Detect which cell encompasses the target text, then output its [X, Y] center coordinate. 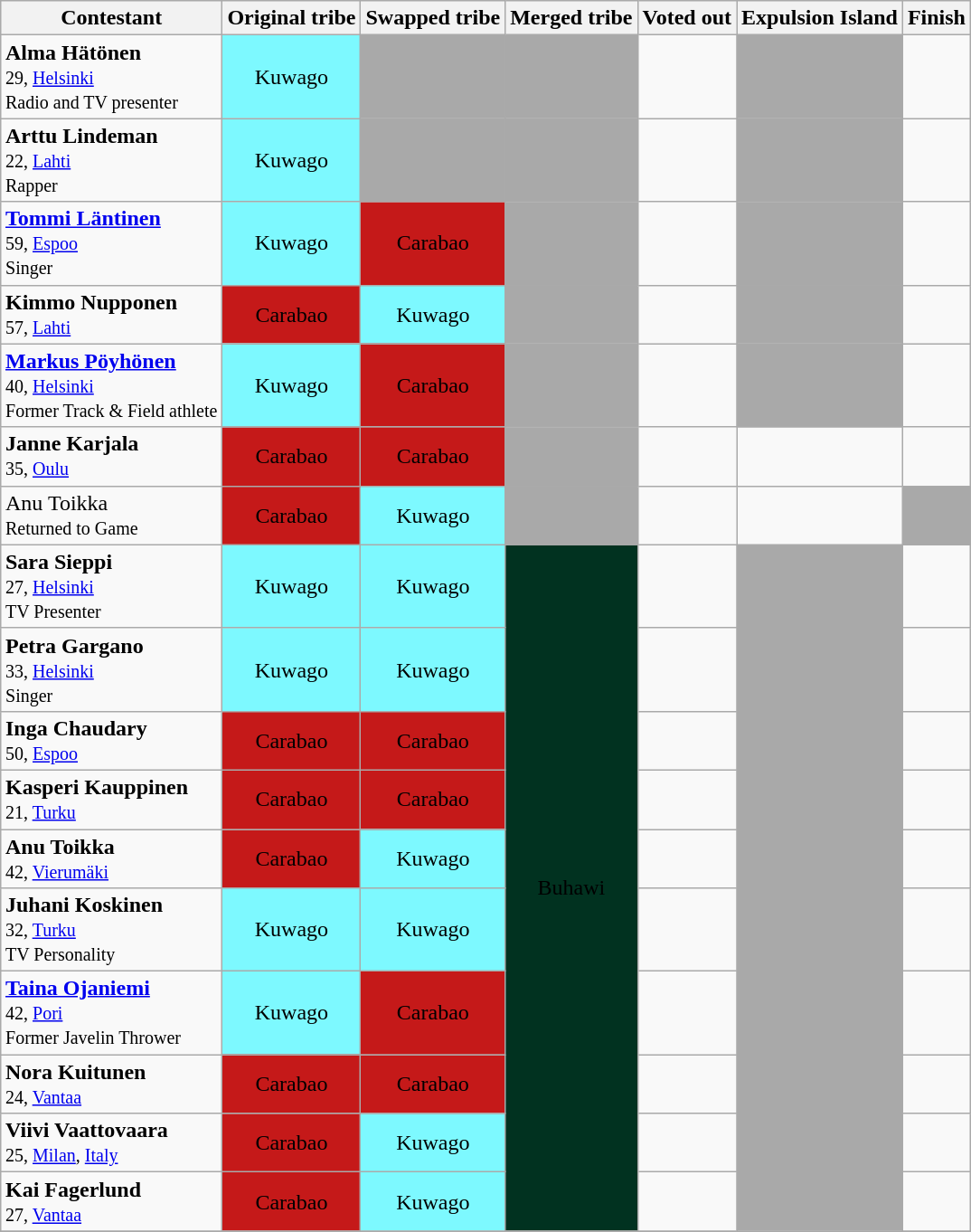
Juhani Koskinen32, TurkuTV Personality [110, 930]
Kimmo Nupponen57, Lahti [110, 315]
Kai Fagerlund27, Vantaa [110, 1201]
Sara Sieppi27, HelsinkiTV Presenter [110, 586]
Tommi Läntinen59, EspooSinger [110, 243]
Voted out [687, 18]
Alma Hätönen29, HelsinkiRadio and TV presenter [110, 77]
Taina Ojaniemi42, PoriFormer Javelin Thrower [110, 1013]
Nora Kuitunen24, Vantaa [110, 1084]
Merged tribe [571, 18]
Anu ToikkaReturned to Game [110, 516]
Swapped tribe [433, 18]
Expulsion Island [820, 18]
Anu Toikka42, Vierumäki [110, 858]
Buhawi [571, 888]
Kasperi Kauppinen21, Turku [110, 800]
Finish [937, 18]
Original tribe [291, 18]
Inga Chaudary50, Espoo [110, 740]
Janne Karjala35, Oulu [110, 456]
Viivi Vaattovaara25, Milan, Italy [110, 1143]
Petra Gargano33, HelsinkiSinger [110, 669]
Contestant [110, 18]
Markus Pöyhönen40, HelsinkiFormer Track & Field athlete [110, 385]
Arttu Lindeman22, LahtiRapper [110, 160]
